Output the [x, y] coordinate of the center of the cell containing the given text.  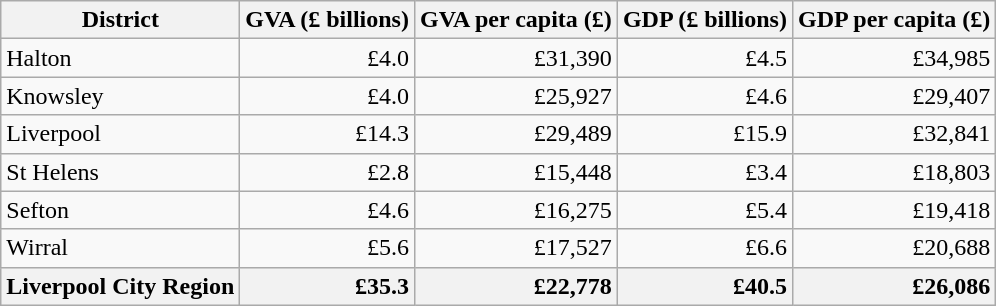
Knowsley [120, 96]
GDP per capita (£) [894, 20]
£34,985 [894, 58]
Halton [120, 58]
£17,527 [516, 248]
£3.4 [704, 172]
GVA (£ billions) [328, 20]
Liverpool City Region [120, 286]
£26,086 [894, 286]
GDP (£ billions) [704, 20]
Liverpool [120, 134]
£20,688 [894, 248]
£15,448 [516, 172]
St Helens [120, 172]
GVA per capita (£) [516, 20]
£16,275 [516, 210]
£29,489 [516, 134]
£14.3 [328, 134]
£5.4 [704, 210]
£6.6 [704, 248]
£2.8 [328, 172]
District [120, 20]
£40.5 [704, 286]
£32,841 [894, 134]
Wirral [120, 248]
£31,390 [516, 58]
£4.5 [704, 58]
£18,803 [894, 172]
£29,407 [894, 96]
£15.9 [704, 134]
£19,418 [894, 210]
Sefton [120, 210]
£25,927 [516, 96]
£35.3 [328, 286]
£22,778 [516, 286]
£5.6 [328, 248]
